Detect which cell encompasses the target text, then output its (x, y) center coordinate. 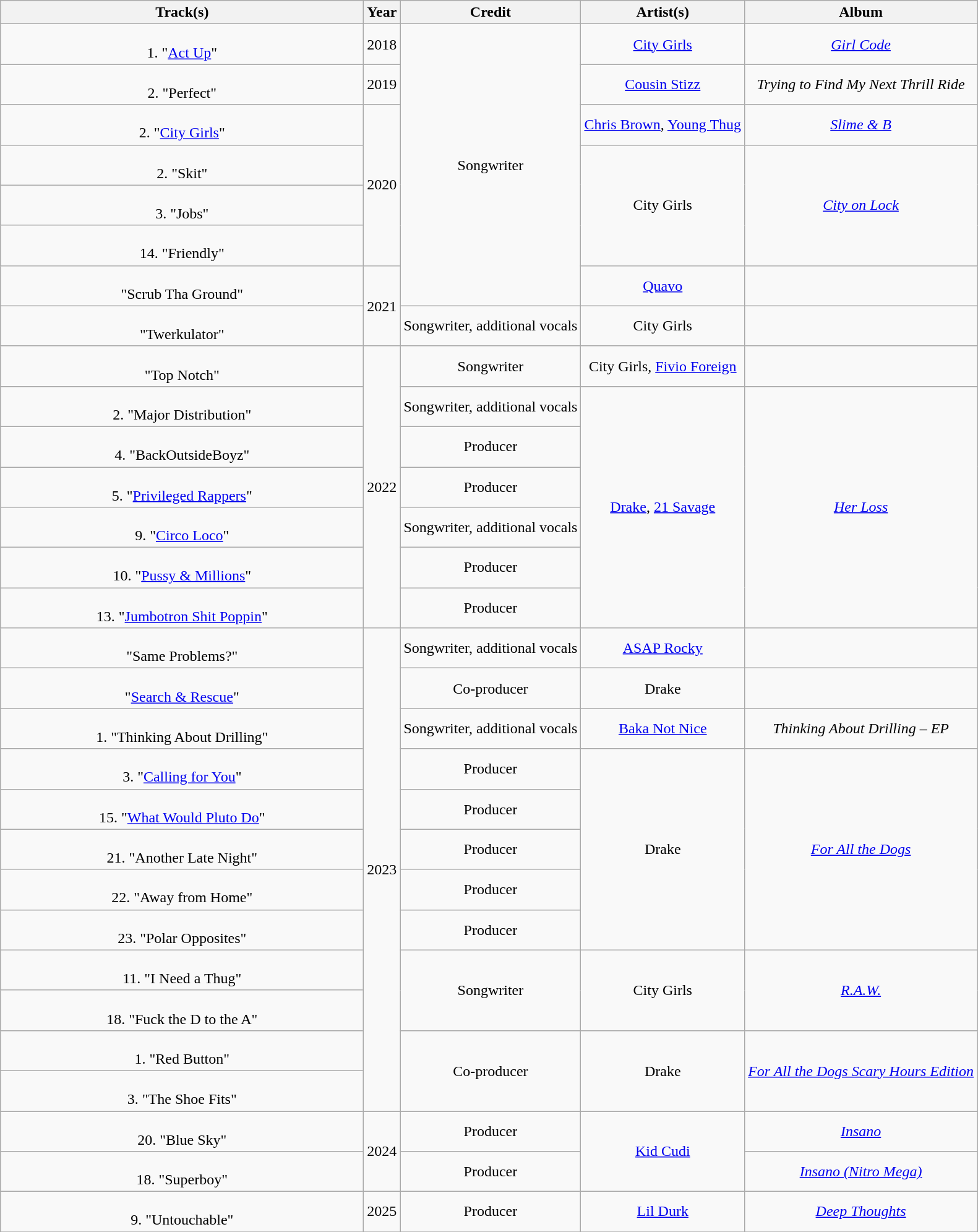
10. "Pussy & Millions" (182, 568)
14. "Friendly" (182, 245)
Slime & B (861, 125)
City Girls, Fivio Foreign (663, 366)
"Twerkulator" (182, 325)
11. "I Need a Thug" (182, 970)
ASAP Rocky (663, 648)
Chris Brown, Young Thug (663, 125)
Insano (861, 1131)
For All the Dogs Scary Hours Edition (861, 1070)
1. "Thinking About Drilling" (182, 729)
3. "The Shoe Fits" (182, 1090)
2020 (382, 185)
Her Loss (861, 507)
Track(s) (182, 12)
2024 (382, 1152)
2023 (382, 870)
Quavo (663, 286)
"Same Problems?" (182, 648)
Baka Not Nice (663, 729)
2018 (382, 45)
Girl Code (861, 45)
2. "City Girls" (182, 125)
2025 (382, 1212)
Thinking About Drilling – EP (861, 729)
2022 (382, 486)
2. "Perfect" (182, 84)
Drake, 21 Savage (663, 507)
Kid Cudi (663, 1152)
R.A.W. (861, 990)
3. "Calling for You" (182, 769)
2021 (382, 306)
18. "Fuck the D to the A" (182, 1010)
5. "Privileged Rappers" (182, 486)
2. "Skit" (182, 165)
9. "Untouchable" (182, 1212)
9. "Circo Loco" (182, 527)
"Search & Rescue" (182, 688)
For All the Dogs (861, 849)
Credit (491, 12)
Album (861, 12)
20. "Blue Sky" (182, 1131)
18. "Superboy" (182, 1172)
Artist(s) (663, 12)
Deep Thoughts (861, 1212)
2. "Major Distribution" (182, 406)
4. "BackOutsideBoyz" (182, 447)
21. "Another Late Night" (182, 849)
City on Lock (861, 205)
Lil Durk (663, 1212)
3. "Jobs" (182, 205)
"Top Notch" (182, 366)
23. "Polar Opposites" (182, 929)
13. "Jumbotron Shit Poppin" (182, 608)
1. "Act Up" (182, 45)
Insano (Nitro Mega) (861, 1172)
Trying to Find My Next Thrill Ride (861, 84)
"Scrub Tha Ground" (182, 286)
2019 (382, 84)
1. "Red Button" (182, 1051)
Year (382, 12)
22. "Away from Home" (182, 890)
Cousin Stizz (663, 84)
15. "What Would Pluto Do" (182, 809)
